Pinpoint the cell where the given text exists, returning its [x, y] midpoint coordinate. 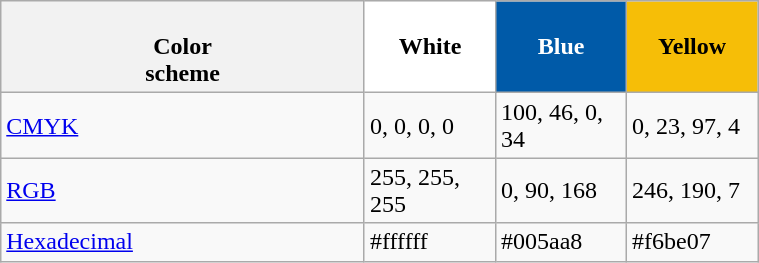
0, 0, 0, 0 [430, 126]
#005aa8 [562, 242]
#ffffff [430, 242]
Hexadecimal [183, 242]
246, 190, 7 [692, 190]
Colorscheme [183, 47]
Blue [562, 47]
100, 46, 0, 34 [562, 126]
0, 23, 97, 4 [692, 126]
CMYK [183, 126]
0, 90, 168 [562, 190]
Yellow [692, 47]
RGB [183, 190]
255, 255, 255 [430, 190]
White [430, 47]
#f6be07 [692, 242]
